Return [x, y] of the center of cell containing provided text 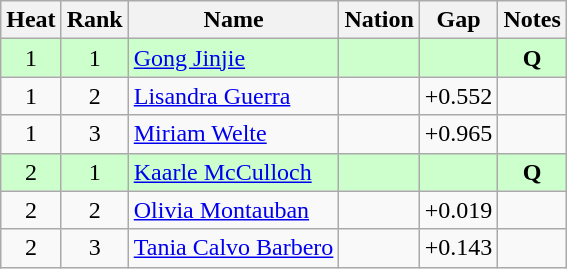
+0.965 [458, 134]
Miriam Welte [234, 134]
+0.019 [458, 210]
Lisandra Guerra [234, 96]
+0.552 [458, 96]
Gap [458, 20]
Tania Calvo Barbero [234, 248]
Name [234, 20]
Kaarle McCulloch [234, 172]
Rank [94, 20]
+0.143 [458, 248]
Heat [31, 20]
Notes [532, 20]
Olivia Montauban [234, 210]
Gong Jinjie [234, 58]
Nation [379, 20]
